Capture the cell that displays the provided text and extract its [x, y] central coordinate. 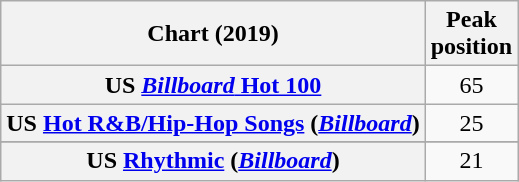
25 [471, 123]
65 [471, 85]
Chart (2019) [213, 34]
US Hot R&B/Hip-Hop Songs (Billboard) [213, 123]
US Billboard Hot 100 [213, 85]
Peakposition [471, 34]
21 [471, 161]
US Rhythmic (Billboard) [213, 161]
